Extract the (x, y) coordinate from the center of the cell holding the provided text.  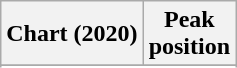
Peak position (189, 34)
Chart (2020) (72, 34)
